Determine the [x, y] coordinate at the center of the cell enclosing the given text.  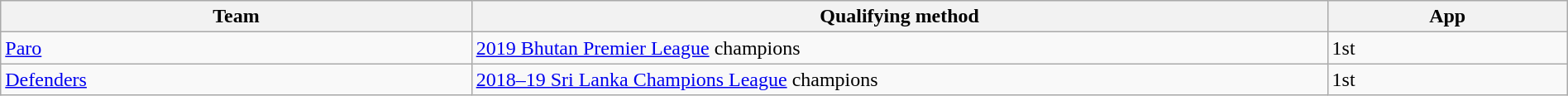
App [1447, 17]
Paro [237, 48]
Team [237, 17]
2018–19 Sri Lanka Champions League champions [900, 79]
Defenders [237, 79]
2019 Bhutan Premier League champions [900, 48]
Qualifying method [900, 17]
